Identify which cell holds the provided text, then report its (x, y) central coordinate. 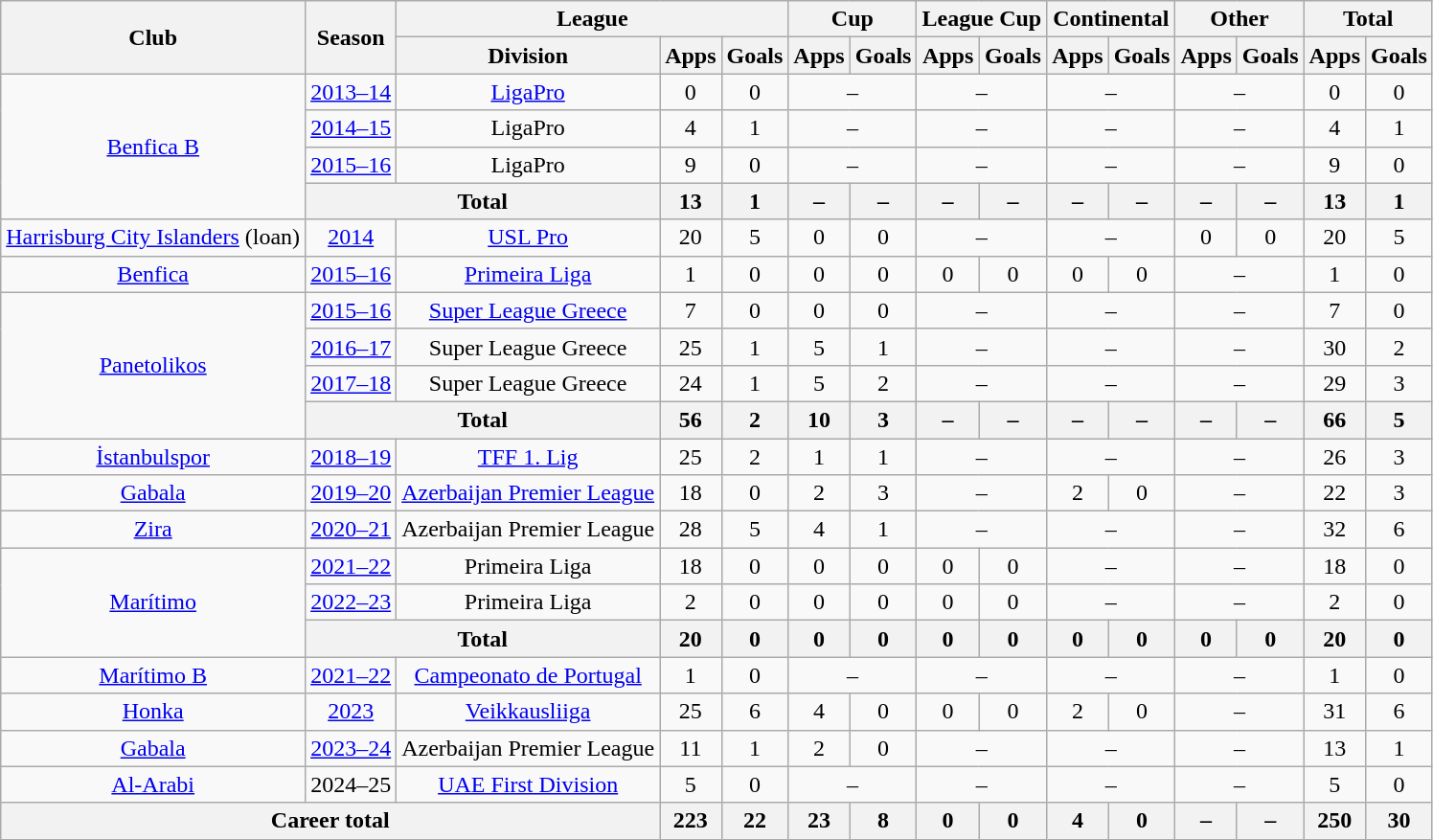
Al-Arabi (153, 784)
Continental (1111, 19)
2018–19 (351, 457)
250 (1334, 821)
Season (351, 37)
2019–20 (351, 493)
2024–25 (351, 784)
29 (1334, 383)
Benfica (153, 274)
Honka (153, 712)
2014–15 (351, 128)
10 (819, 420)
66 (1334, 420)
Panetolikos (153, 365)
Zira (153, 530)
23 (819, 821)
Career total (330, 821)
Campeonato de Portugal (529, 675)
2017–18 (351, 383)
2020–21 (351, 530)
26 (1334, 457)
İstanbulspor (153, 457)
2022–23 (351, 602)
2023 (351, 712)
56 (691, 420)
Other (1240, 19)
USL Pro (529, 238)
UAE First Division (529, 784)
Marítimo B (153, 675)
League (592, 19)
32 (1334, 530)
2016–17 (351, 347)
Harrisburg City Islanders (loan) (153, 238)
Benfica B (153, 147)
223 (691, 821)
Marítimo (153, 602)
31 (1334, 712)
TFF 1. Lig (529, 457)
2013–14 (351, 92)
11 (691, 748)
Division (529, 56)
League Cup (982, 19)
Veikkausliiga (529, 712)
2014 (351, 238)
24 (691, 383)
8 (883, 821)
Cup (853, 19)
Club (153, 37)
2023–24 (351, 748)
28 (691, 530)
